Find where the given text appears and provide that cell's center as [X, Y] coordinate. 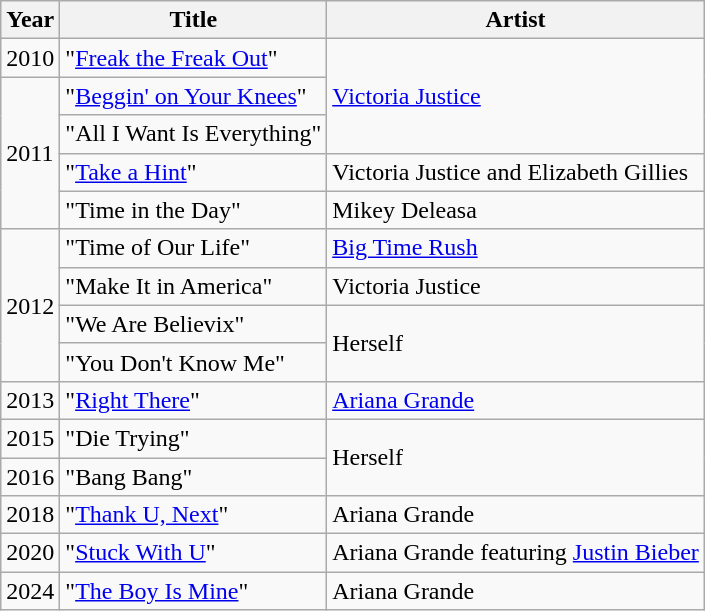
"Time of Our Life" [194, 248]
Year [30, 20]
Victoria Justice and Elizabeth Gillies [516, 172]
"Bang Bang" [194, 477]
"Make It in America" [194, 286]
Mikey Deleasa [516, 210]
"Thank U, Next" [194, 515]
"The Boy Is Mine" [194, 591]
2015 [30, 438]
"Die Trying" [194, 438]
Artist [516, 20]
2011 [30, 153]
2012 [30, 305]
"You Don't Know Me" [194, 362]
"Take a Hint" [194, 172]
2018 [30, 515]
Big Time Rush [516, 248]
2020 [30, 553]
"Freak the Freak Out" [194, 58]
2016 [30, 477]
"Time in the Day" [194, 210]
"Right There" [194, 400]
"Beggin' on Your Knees" [194, 96]
"We Are Believix" [194, 324]
"Stuck With U" [194, 553]
2024 [30, 591]
2013 [30, 400]
"All I Want Is Everything" [194, 134]
2010 [30, 58]
Ariana Grande featuring Justin Bieber [516, 553]
Title [194, 20]
